Extract the [X, Y] coordinate from the center of the cell holding the provided text.  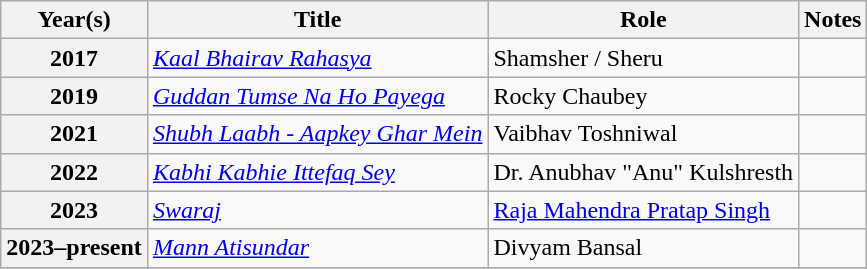
2023 [74, 210]
2021 [74, 134]
Mann Atisundar [318, 248]
Role [644, 20]
2023–present [74, 248]
Notes [833, 20]
Kabhi Kabhie Ittefaq Sey [318, 172]
Rocky Chaubey [644, 96]
Title [318, 20]
Dr. Anubhav "Anu" Kulshresth [644, 172]
2017 [74, 58]
Guddan Tumse Na Ho Payega [318, 96]
Shamsher / Sheru [644, 58]
2019 [74, 96]
Divyam Bansal [644, 248]
2022 [74, 172]
Raja Mahendra Pratap Singh [644, 210]
Vaibhav Toshniwal [644, 134]
Shubh Laabh - Aapkey Ghar Mein [318, 134]
Year(s) [74, 20]
Kaal Bhairav Rahasya [318, 58]
Swaraj [318, 210]
